Determine the (X, Y) coordinate at the center of the cell enclosing the given text.  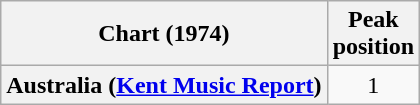
Chart (1974) (164, 34)
Peakposition (373, 34)
Australia (Kent Music Report) (164, 85)
1 (373, 85)
